Return [x, y] of the center of cell containing provided text 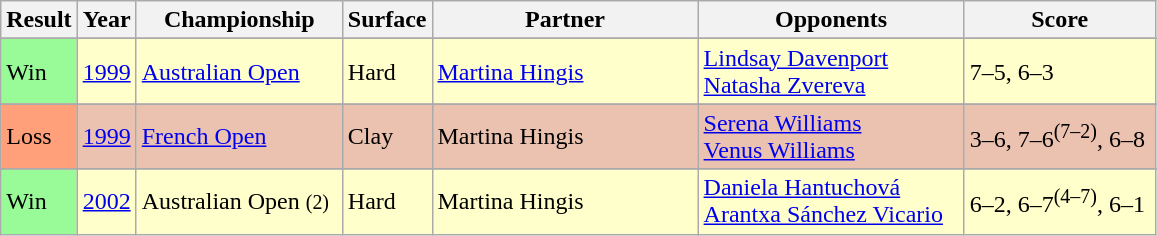
Australian Open (2) [239, 202]
3–6, 7–6(7–2), 6–8 [1060, 136]
7–5, 6–3 [1060, 72]
Clay [387, 136]
Opponents [831, 20]
Loss [39, 136]
Surface [387, 20]
Result [39, 20]
Australian Open [239, 72]
Score [1060, 20]
6–2, 6–7(4–7), 6–1 [1060, 202]
Championship [239, 20]
Lindsay DavenportNatasha Zvereva [831, 72]
Daniela HantuchováArantxa Sánchez Vicario [831, 202]
Partner [565, 20]
Year [106, 20]
French Open [239, 136]
2002 [106, 202]
Serena WilliamsVenus Williams [831, 136]
